Return the [x, y] coordinate for the center point of the cell that contains the specified text.  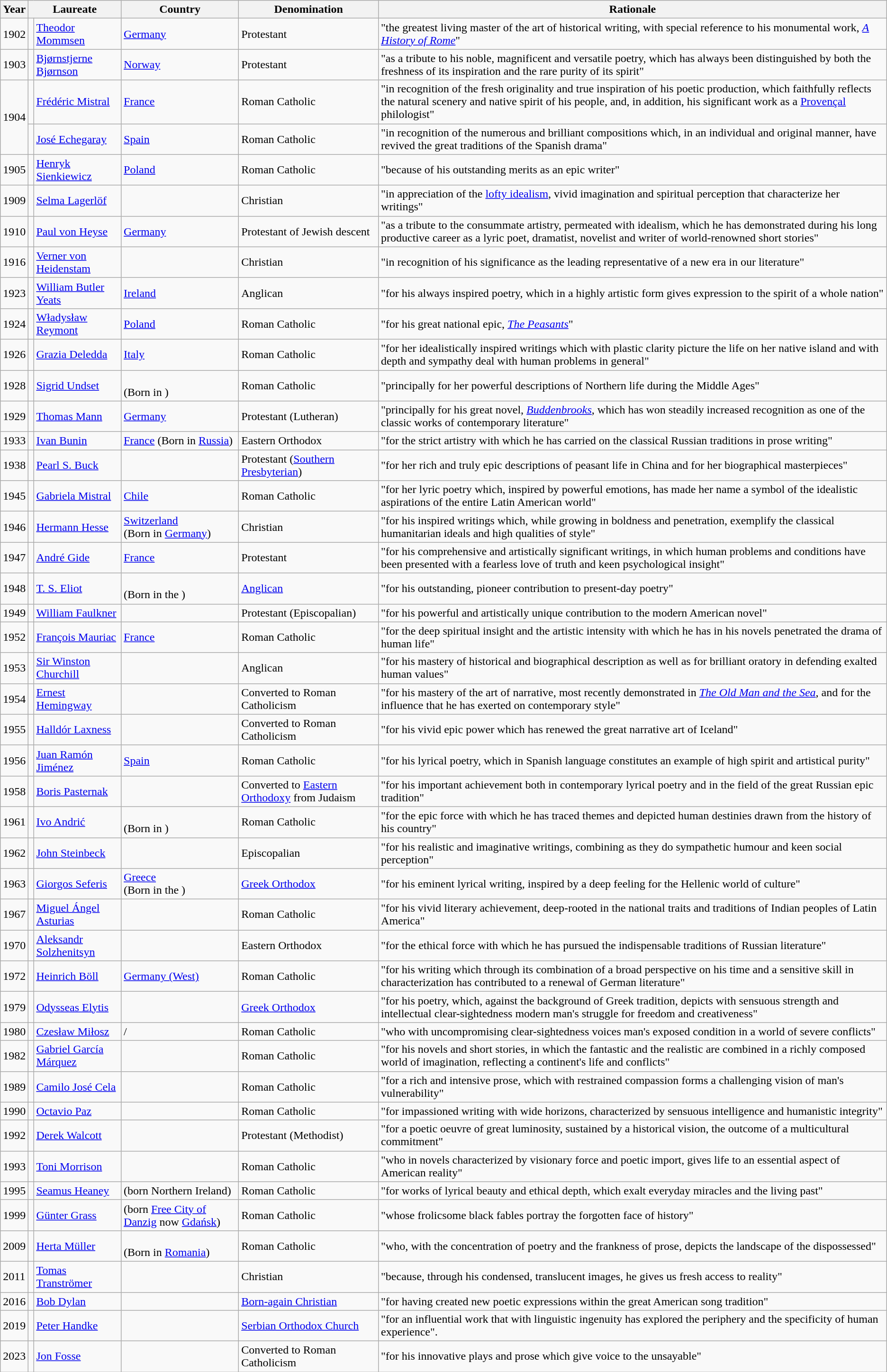
François Mauriac [78, 637]
2011 [14, 1277]
1926 [14, 354]
Hermann Hesse [78, 527]
1958 [14, 791]
Episcopalian [309, 852]
1962 [14, 852]
"principally for his great novel, Buddenbrooks, which has won steadily increased recognition as one of the classic works of contemporary literature" [633, 417]
(Born in the ) [180, 588]
Sigrid Undset [78, 386]
1909 [14, 201]
/ [180, 1031]
Protestant (Southern Presbyterian) [309, 465]
Boris Pasternak [78, 791]
"for his outstanding, pioneer contribution to present-day poetry" [633, 588]
2009 [14, 1246]
1979 [14, 1007]
Tomas Tranströmer [78, 1277]
Henryk Sienkiewicz [78, 170]
1952 [14, 637]
1905 [14, 170]
"for works of lyrical beauty and ethical depth, which exalt everyday miracles and the living past" [633, 1191]
1946 [14, 527]
1903 [14, 64]
1990 [14, 1111]
Protestant (Lutheran) [309, 417]
"because of his outstanding merits as an epic writer" [633, 170]
1902 [14, 34]
"who, with the concentration of poetry and the frankness of prose, depicts the landscape of the dispossessed" [633, 1246]
Günter Grass [78, 1215]
Peter Handke [78, 1326]
T. S. Eliot [78, 588]
Ernest Hemingway [78, 699]
1947 [14, 558]
"for the ethical force with which he has pursued the indispensable traditions of Russian literature" [633, 945]
France (Born in Russia) [180, 441]
1956 [14, 761]
Theodor Mommsen [78, 34]
"for a rich and intensive prose, which with restrained compassion forms a challenging vision of man's vulnerability" [633, 1086]
Octavio Paz [78, 1111]
"for having created new poetic expressions within the great American song tradition" [633, 1301]
"for impassioned writing with wide horizons, characterized by sensuous intelligence and humanistic integrity" [633, 1111]
1980 [14, 1031]
(born Northern Ireland) [180, 1191]
Rationale [633, 9]
"who with uncompromising clear-sightedness voices man's exposed condition in a world of severe conflicts" [633, 1031]
"for the strict artistry with which he has carried on the classical Russian traditions in prose writing" [633, 441]
Italy [180, 354]
Protestant of Jewish descent [309, 231]
"for the epic force with which he has traced themes and depicted human destinies drawn from the history of his country" [633, 822]
"for his vivid epic power which has renewed the great narrative art of Iceland" [633, 729]
"for an influential work that with linguistic ingenuity has explored the periphery and the specificity of human experience". [633, 1326]
"for his innovative plays and prose which give voice to the unsayable" [633, 1356]
William Faulkner [78, 613]
1923 [14, 293]
"principally for her powerful descriptions of Northern life during the Middle Ages" [633, 386]
"for his great national epic, The Peasants" [633, 324]
1993 [14, 1166]
William Butler Yeats [78, 293]
1910 [14, 231]
Giorgos Seferis [78, 884]
Camilo José Cela [78, 1086]
Miguel Ángel Asturias [78, 915]
1904 [14, 117]
Verner von Heidenstam [78, 262]
André Gide [78, 558]
Laureate [75, 9]
Czesław Miłosz [78, 1031]
Odysseas Elytis [78, 1007]
"because, through his condensed, translucent images, he gives us fresh access to reality" [633, 1277]
"for his important achievement both in contemporary lyrical poetry and in the field of the great Russian epic tradition" [633, 791]
"for his vivid literary achievement, deep-rooted in the national traits and traditions of Indian peoples of Latin America" [633, 915]
Ivan Bunin [78, 441]
Thomas Mann [78, 417]
2023 [14, 1356]
Country [180, 9]
"for his always inspired poetry, which in a highly artistic form gives expression to the spirit of a whole nation" [633, 293]
José Echegaray [78, 139]
Chile [180, 496]
Germany (West) [180, 977]
1992 [14, 1136]
Serbian Orthodox Church [309, 1326]
1949 [14, 613]
1970 [14, 945]
Bob Dylan [78, 1301]
Ireland [180, 293]
Heinrich Böll [78, 977]
"for his realistic and imaginative writings, combining as they do sympathetic humour and keen social perception" [633, 852]
Year [14, 9]
Grazia Deledda [78, 354]
"for his lyrical poetry, which in Spanish language constitutes an example of high spirit and artistical purity" [633, 761]
"the greatest living master of the art of historical writing, with special reference to his monumental work, A History of Rome" [633, 34]
"for his inspired writings which, while growing in boldness and penetration, exemplify the classical humanitarian ideals and high qualities of style" [633, 527]
1953 [14, 668]
2016 [14, 1301]
(born Free City of Danzig now Gdańsk) [180, 1215]
Aleksandr Solzhenitsyn [78, 945]
1989 [14, 1086]
1933 [14, 441]
"whose frolicsome black fables portray the forgotten face of history" [633, 1215]
Converted to Eastern Orthodoxy from Judaism [309, 791]
Pearl S. Buck [78, 465]
Frédéric Mistral [78, 102]
2019 [14, 1326]
1945 [14, 496]
Bjørnstjerne Bjørnson [78, 64]
Sir Winston Churchill [78, 668]
"for his powerful and artistically unique contribution to the modern American novel" [633, 613]
1928 [14, 386]
1929 [14, 417]
Jon Fosse [78, 1356]
1995 [14, 1191]
Switzerland (Born in Germany) [180, 527]
Paul von Heyse [78, 231]
"for his eminent lyrical writing, inspired by a deep feeling for the Hellenic world of culture" [633, 884]
1938 [14, 465]
Juan Ramón Jiménez [78, 761]
1999 [14, 1215]
(Born in Romania) [180, 1246]
John Steinbeck [78, 852]
"for her rich and truly epic descriptions of peasant life in China and for her biographical masterpieces" [633, 465]
Protestant (Episcopalian) [309, 613]
"for his mastery of historical and biographical description as well as for brilliant oratory in defending exalted human values" [633, 668]
1924 [14, 324]
Władysław Reymont [78, 324]
"for the deep spiritual insight and the artistic intensity with which he has in his novels penetrated the drama of human life" [633, 637]
Gabriel García Márquez [78, 1056]
1972 [14, 977]
Gabriela Mistral [78, 496]
Ivo Andrić [78, 822]
Seamus Heaney [78, 1191]
"in recognition of his significance as the leading representative of a new era in our literature" [633, 262]
"who in novels characterized by visionary force and poetic import, gives life to an essential aspect of American reality" [633, 1166]
Toni Morrison [78, 1166]
Derek Walcott [78, 1136]
Protestant (Methodist) [309, 1136]
1916 [14, 262]
Halldór Laxness [78, 729]
"in appreciation of the lofty idealism, vivid imagination and spiritual perception that characterize her writings" [633, 201]
Norway [180, 64]
Selma Lagerlöf [78, 201]
1955 [14, 729]
1963 [14, 884]
1948 [14, 588]
Herta Müller [78, 1246]
1967 [14, 915]
1961 [14, 822]
"for a poetic oeuvre of great luminosity, sustained by a historical vision, the outcome of a multicultural commitment" [633, 1136]
Greece (Born in the ) [180, 884]
1954 [14, 699]
Born-again Christian [309, 1301]
Denomination [309, 9]
1982 [14, 1056]
